From the cell containing the given text, extract its center point as (x, y) coordinate. 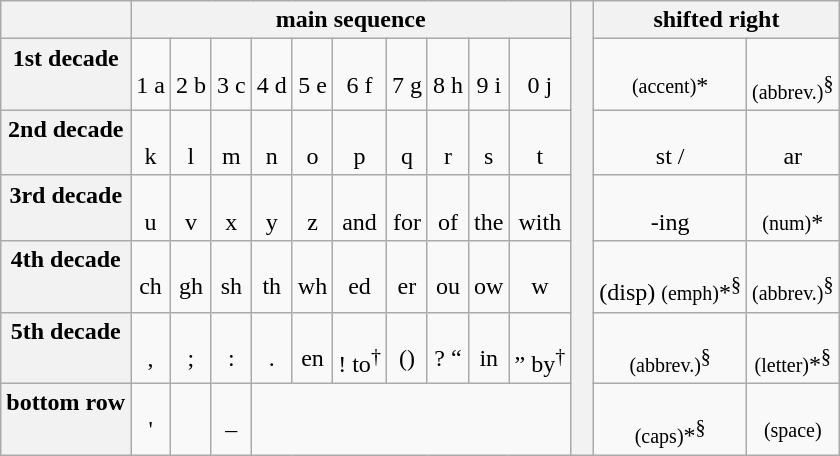
1st decade (66, 75)
s (489, 142)
(accent)* (670, 75)
7 g (406, 75)
z (312, 208)
gh (190, 276)
bottom row (66, 420)
en (312, 348)
k (151, 142)
m (231, 142)
; (190, 348)
wh (312, 276)
sh (231, 276)
main sequence (351, 20)
w (540, 276)
for (406, 208)
and (360, 208)
with (540, 208)
of (448, 208)
ch (151, 276)
5 e (312, 75)
u (151, 208)
y (272, 208)
ed (360, 276)
2 b (190, 75)
r (448, 142)
st / (670, 142)
2nd decade (66, 142)
-ing (670, 208)
(letter)*§ (793, 348)
3 c (231, 75)
, (151, 348)
p (360, 142)
t (540, 142)
the (489, 208)
th (272, 276)
er (406, 276)
l (190, 142)
9 i (489, 75)
v (190, 208)
n (272, 142)
! to† (360, 348)
5th decade (66, 348)
(caps)*§ (670, 420)
1 a (151, 75)
4 d (272, 75)
6 f (360, 75)
ou (448, 276)
(space) (793, 420)
: (231, 348)
8 h (448, 75)
(disp) (emph)*§ (670, 276)
ow (489, 276)
4th decade (66, 276)
() (406, 348)
– (231, 420)
x (231, 208)
” by† (540, 348)
0 j (540, 75)
? “ (448, 348)
o (312, 142)
' (151, 420)
. (272, 348)
3rd decade (66, 208)
in (489, 348)
(num)* (793, 208)
q (406, 142)
ar (793, 142)
shifted right (716, 20)
